Scan for the cell matching the given text and deliver its [X, Y] coordinate at center. 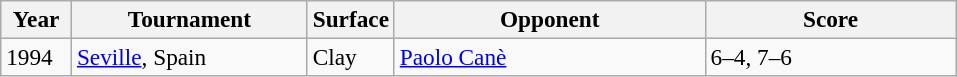
1994 [36, 57]
Score [830, 19]
Clay [350, 57]
Tournament [190, 19]
Surface [350, 19]
Year [36, 19]
Paolo Canè [550, 57]
Opponent [550, 19]
6–4, 7–6 [830, 57]
Seville, Spain [190, 57]
